For the text-containing cell, return its midpoint in (X, Y) coordinate format. 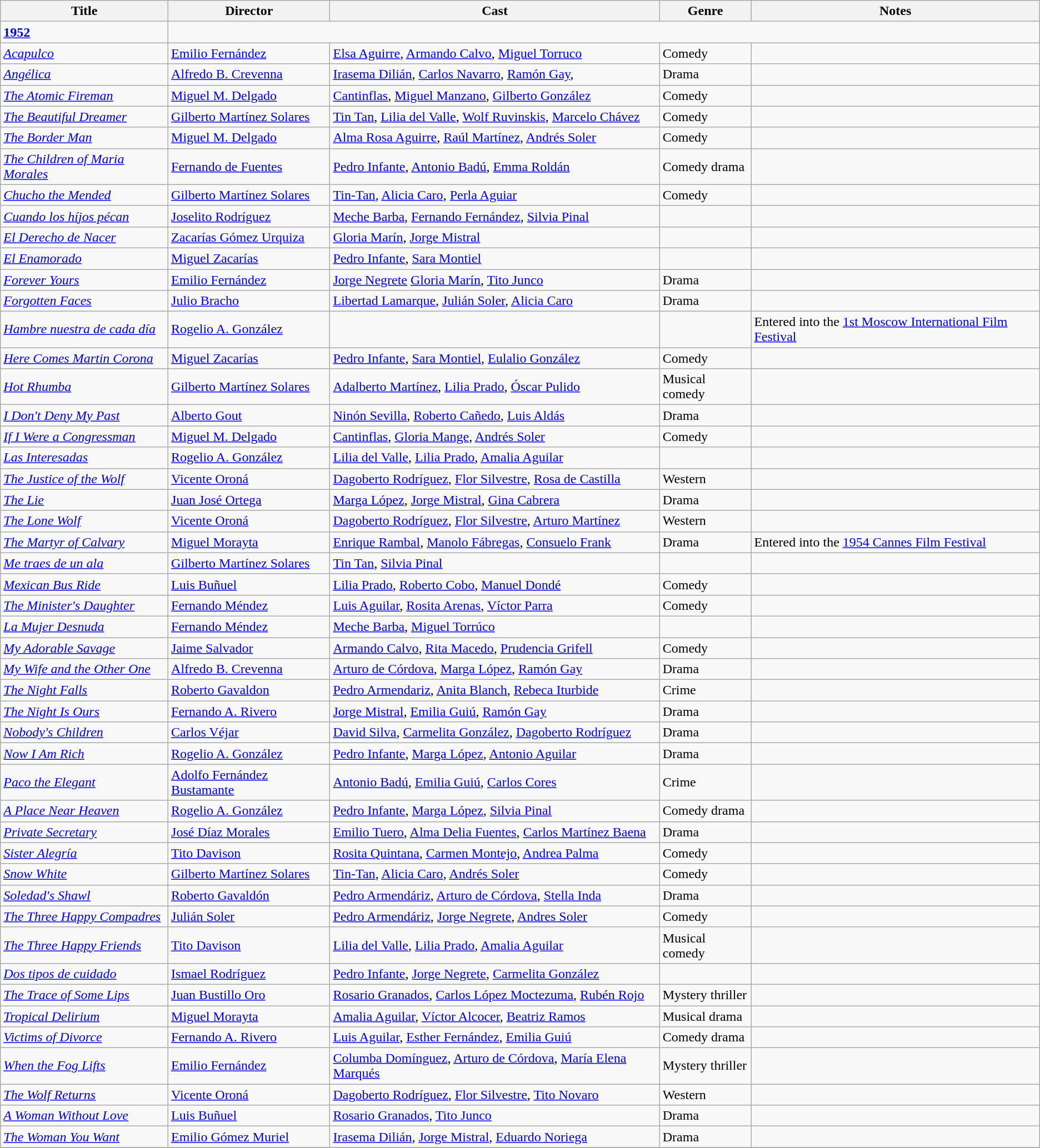
Dagoberto Rodríguez, Flor Silvestre, Tito Novaro (494, 1095)
Irasema Dilián, Carlos Navarro, Ramón Gay, (494, 74)
Ninón Sevilla, Roberto Cañedo, Luis Aldás (494, 415)
The Atomic Fireman (84, 96)
Pedro Infante, Marga López, Silvia Pinal (494, 811)
The Night Falls (84, 690)
Sister Alegría (84, 853)
The Wolf Returns (84, 1095)
Luis Aguilar, Rosita Arenas, Víctor Parra (494, 605)
Enrique Rambal, Manolo Fábregas, Consuelo Frank (494, 542)
Meche Barba, Miguel Torrúco (494, 626)
My Wife and the Other One (84, 669)
Private Secretary (84, 832)
The Night Is Ours (84, 711)
Soledad's Shawl (84, 895)
Armando Calvo, Rita Macedo, Prudencia Grifell (494, 648)
Pedro Infante, Marga López, Antonio Aguilar (494, 754)
The Justice of the Wolf (84, 479)
When the Fog Lifts (84, 1066)
I Don't Deny My Past (84, 415)
The Lie (84, 500)
Angélica (84, 74)
The Minister's Daughter (84, 605)
Jorge Negrete Gloria Marín, Tito Junco (494, 279)
Rosario Granados, Tito Junco (494, 1116)
Alberto Gout (249, 415)
Tin Tan, Silvia Pinal (494, 563)
Tin Tan, Lilia del Valle, Wolf Ruvinskis, Marcelo Chávez (494, 117)
Irasema Dilián, Jorge Mistral, Eduardo Noriega (494, 1137)
The Trace of Some Lips (84, 995)
Entered into the 1954 Cannes Film Festival (896, 542)
Pedro Armendáriz, Jorge Negrete, Andres Soler (494, 916)
Dagoberto Rodríguez, Flor Silvestre, Arturo Martínez (494, 521)
Zacarías Gómez Urquiza (249, 237)
The Border Man (84, 138)
The Beautiful Dreamer (84, 117)
Elsa Aguirre, Armando Calvo, Miguel Torruco (494, 53)
Adalberto Martínez, Lilia Prado, Óscar Pulido (494, 387)
Juan Bustillo Oro (249, 995)
Hambre nuestra de cada día (84, 330)
Tropical Delirium (84, 1016)
Pedro Infante, Antonio Badú, Emma Roldán (494, 167)
My Adorable Savage (84, 648)
Jorge Mistral, Emilia Guiú, Ramón Gay (494, 711)
La Mujer Desnuda (84, 626)
Luis Aguilar, Esther Fernández, Emilia Guiú (494, 1037)
Alma Rosa Aguirre, Raúl Martínez, Andrés Soler (494, 138)
Musical drama (706, 1016)
Antonio Badú, Emilia Guiú, Carlos Cores (494, 782)
Notes (896, 11)
Roberto Gavaldón (249, 895)
The Children of Maria Morales (84, 167)
The Woman You Want (84, 1137)
Nobody's Children (84, 733)
Gloria Marín, Jorge Mistral (494, 237)
Forever Yours (84, 279)
The Three Happy Compadres (84, 916)
Director (249, 11)
Roberto Gavaldon (249, 690)
Hot Rhumba (84, 387)
Pedro Armendariz, Anita Blanch, Rebeca Iturbide (494, 690)
Pedro Infante, Sara Montiel, Eulalio González (494, 358)
Adolfo Fernández Bustamante (249, 782)
Pedro Infante, Jorge Negrete, Carmelita González (494, 974)
Pedro Armendáriz, Arturo de Córdova, Stella Inda (494, 895)
Genre (706, 11)
Me traes de un ala (84, 563)
Arturo de Córdova, Marga López, Ramón Gay (494, 669)
A Woman Without Love (84, 1116)
Ismael Rodríguez (249, 974)
Mexican Bus Ride (84, 584)
Fernando de Fuentes (249, 167)
Lilia Prado, Roberto Cobo, Manuel Dondé (494, 584)
1952 (84, 32)
Meche Barba, Fernando Fernández, Silvia Pinal (494, 216)
Rosario Granados, Carlos López Moctezuma, Rubén Rojo (494, 995)
Cantinflas, Gloria Mange, Andrés Soler (494, 437)
Dagoberto Rodríguez, Flor Silvestre, Rosa de Castilla (494, 479)
Carlos Véjar (249, 733)
Snow White (84, 874)
Julián Soler (249, 916)
Dos tipos de cuidado (84, 974)
Cuando los híjos pécan (84, 216)
Victims of Divorce (84, 1037)
Tin-Tan, Alicia Caro, Perla Aguiar (494, 195)
If I Were a Congressman (84, 437)
El Derecho de Nacer (84, 237)
Forgotten Faces (84, 301)
Emilio Gómez Muriel (249, 1137)
Here Comes Martin Corona (84, 358)
David Silva, Carmelita González, Dagoberto Rodríguez (494, 733)
A Place Near Heaven (84, 811)
Juan José Ortega (249, 500)
Chucho the Mended (84, 195)
Title (84, 11)
Entered into the 1st Moscow International Film Festival (896, 330)
The Martyr of Calvary (84, 542)
Jaime Salvador (249, 648)
Pedro Infante, Sara Montiel (494, 258)
The Lone Wolf (84, 521)
Paco the Elegant (84, 782)
José Díaz Morales (249, 832)
Julio Bracho (249, 301)
Acapulco (84, 53)
Amalia Aguilar, Víctor Alcocer, Beatriz Ramos (494, 1016)
Cast (494, 11)
Now I Am Rich (84, 754)
Marga López, Jorge Mistral, Gina Cabrera (494, 500)
Emilio Tuero, Alma Delia Fuentes, Carlos Martínez Baena (494, 832)
Rosita Quintana, Carmen Montejo, Andrea Palma (494, 853)
The Three Happy Friends (84, 945)
Cantinflas, Miguel Manzano, Gilberto González (494, 96)
El Enamorado (84, 258)
Tin-Tan, Alicia Caro, Andrés Soler (494, 874)
Joselito Rodríguez (249, 216)
Las Interesadas (84, 458)
Columba Domínguez, Arturo de Córdova, María Elena Marqués (494, 1066)
Libertad Lamarque, Julián Soler, Alicia Caro (494, 301)
